Provide the (X, Y) coordinate of the cell's center where the given text is located.  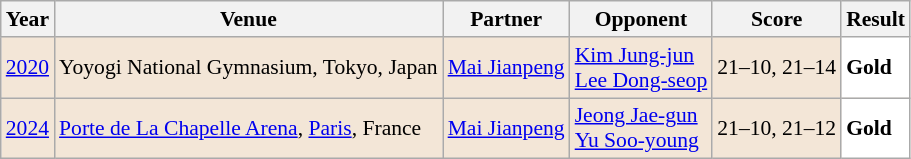
Kim Jung-jun Lee Dong-seop (642, 68)
Partner (506, 19)
Yoyogi National Gymnasium, Tokyo, Japan (248, 68)
21–10, 21–12 (776, 128)
2024 (28, 128)
21–10, 21–14 (776, 68)
Jeong Jae-gun Yu Soo-young (642, 128)
2020 (28, 68)
Year (28, 19)
Opponent (642, 19)
Score (776, 19)
Porte de La Chapelle Arena, Paris, France (248, 128)
Venue (248, 19)
Result (876, 19)
